Scan for the cell matching the given text and deliver its [x, y] coordinate at center. 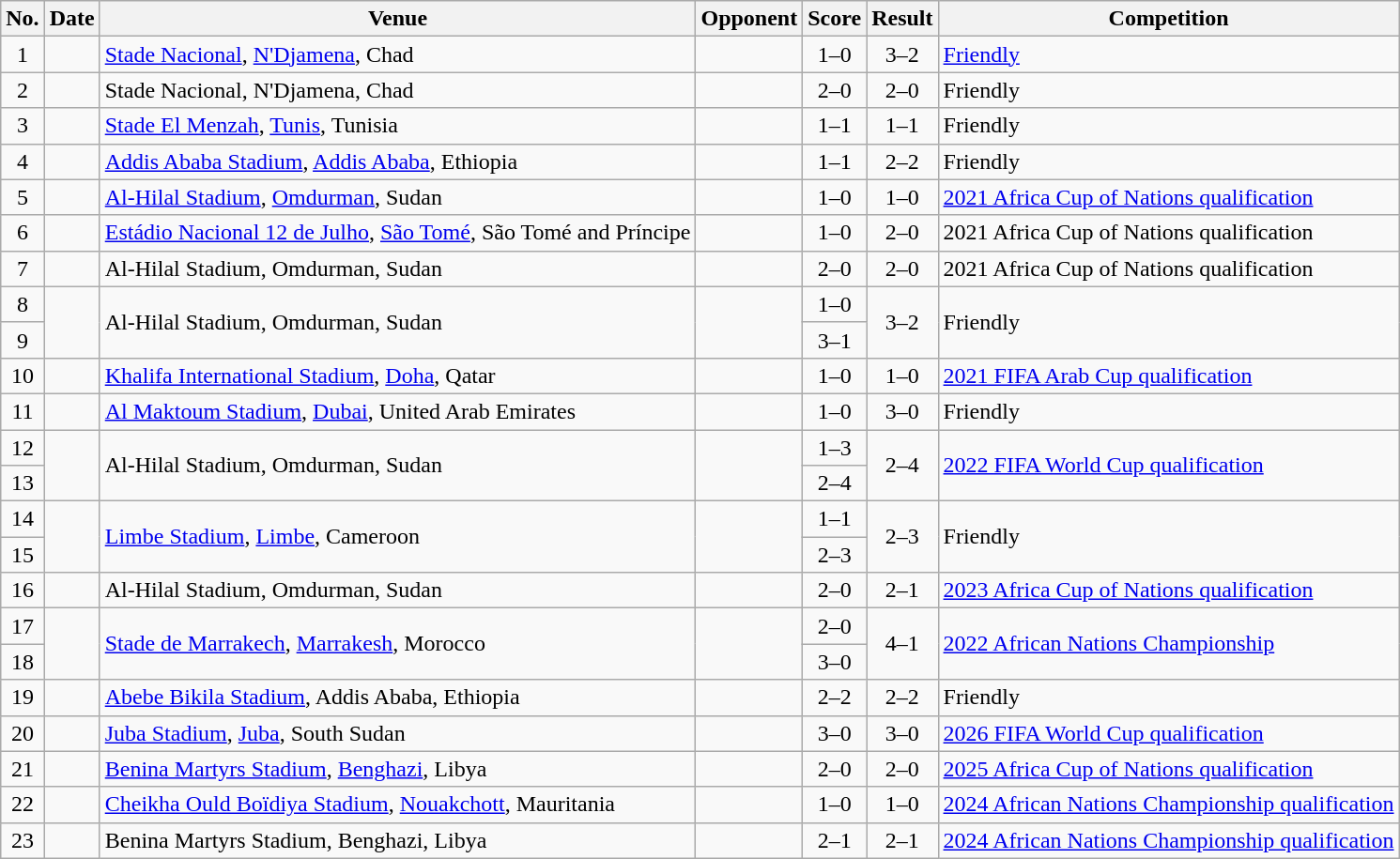
19 [23, 698]
Cheikha Ould Boïdiya Stadium, Nouakchott, Mauritania [398, 805]
Limbe Stadium, Limbe, Cameroon [398, 537]
4 [23, 161]
16 [23, 591]
10 [23, 376]
6 [23, 233]
Competition [1168, 19]
Estádio Nacional 12 de Julho, São Tomé, São Tomé and Príncipe [398, 233]
2022 FIFA World Cup qualification [1168, 466]
1 [23, 54]
2025 Africa Cup of Nations qualification [1168, 769]
Al Maktoum Stadium, Dubai, United Arab Emirates [398, 411]
21 [23, 769]
8 [23, 304]
No. [23, 19]
13 [23, 483]
14 [23, 519]
Addis Ababa Stadium, Addis Ababa, Ethiopia [398, 161]
12 [23, 448]
2022 African Nations Championship [1168, 644]
Abebe Bikila Stadium, Addis Ababa, Ethiopia [398, 698]
15 [23, 555]
Juba Stadium, Juba, South Sudan [398, 733]
Date [71, 19]
Score [835, 19]
Stade El Menzah, Tunis, Tunisia [398, 126]
5 [23, 197]
11 [23, 411]
Venue [398, 19]
Khalifa International Stadium, Doha, Qatar [398, 376]
1–3 [835, 448]
2026 FIFA World Cup qualification [1168, 733]
2023 Africa Cup of Nations qualification [1168, 591]
17 [23, 626]
2021 FIFA Arab Cup qualification [1168, 376]
20 [23, 733]
3–1 [835, 340]
4–1 [902, 644]
3 [23, 126]
Opponent [749, 19]
Stade de Marrakech, Marrakesh, Morocco [398, 644]
Result [902, 19]
2 [23, 90]
9 [23, 340]
23 [23, 840]
18 [23, 662]
22 [23, 805]
7 [23, 268]
